Capture the cell that displays the provided text and extract its [x, y] central coordinate. 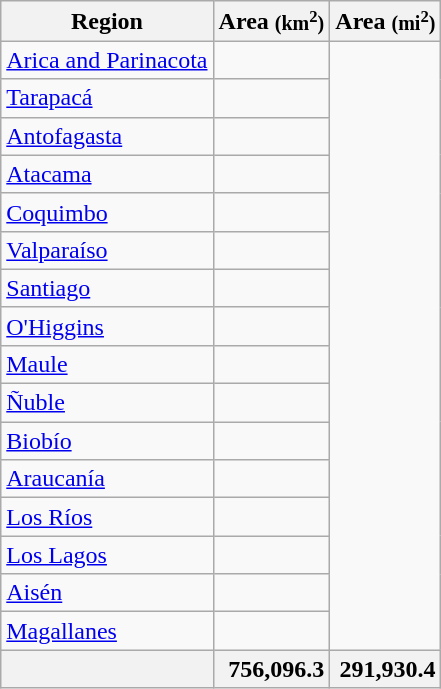
291,930.4 [386, 669]
O'Higgins [107, 326]
Atacama [107, 174]
Region [107, 21]
Magallanes [107, 631]
Maule [107, 364]
Area (km2) [272, 21]
Antofagasta [107, 136]
Area (mi2) [386, 21]
756,096.3 [272, 669]
Tarapacá [107, 98]
Coquimbo [107, 212]
Valparaíso [107, 250]
Ñuble [107, 403]
Biobío [107, 441]
Santiago [107, 288]
Araucanía [107, 479]
Arica and Parinacota [107, 60]
Los Ríos [107, 517]
Los Lagos [107, 555]
Aisén [107, 593]
